Locate the cell with the specified text and output its [x, y] center coordinate. 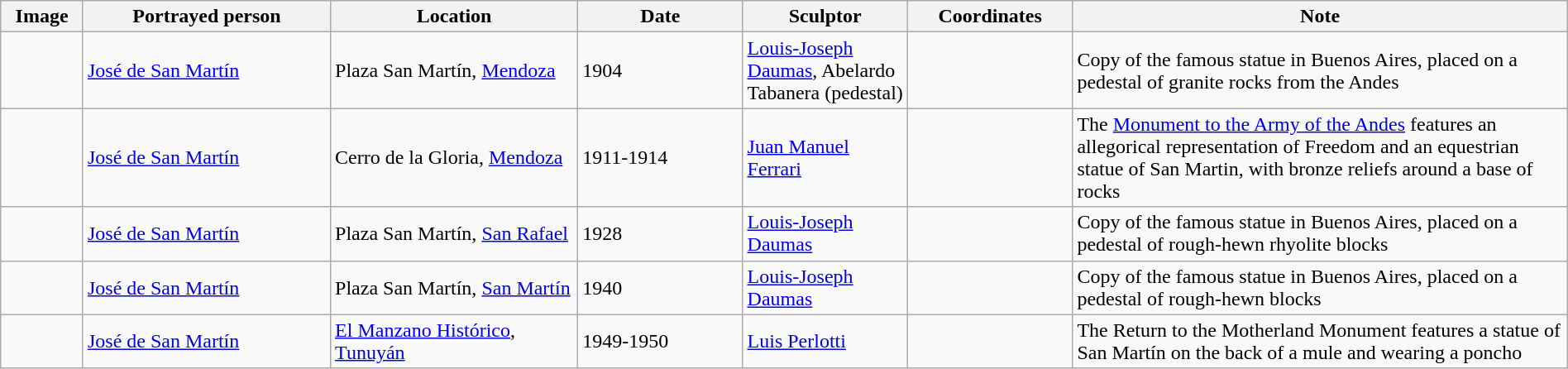
Plaza San Martín, San Rafael [455, 233]
1949-1950 [660, 341]
Location [455, 17]
Luis Perlotti [825, 341]
Juan Manuel Ferrari [825, 157]
El Manzano Histórico, Tunuyán [455, 341]
Note [1320, 17]
Louis-Joseph Daumas, Abelardo Tabanera (pedestal) [825, 70]
Portrayed person [207, 17]
1911-1914 [660, 157]
Sculptor [825, 17]
Date [660, 17]
Copy of the famous statue in Buenos Aires, placed on a pedestal of rough-hewn blocks [1320, 288]
Copy of the famous statue in Buenos Aires, placed on a pedestal of rough-hewn rhyolite blocks [1320, 233]
1940 [660, 288]
Image [42, 17]
1904 [660, 70]
Coordinates [989, 17]
Plaza San Martín, Mendoza [455, 70]
Copy of the famous statue in Buenos Aires, placed on a pedestal of granite rocks from the Andes [1320, 70]
Plaza San Martín, San Martín [455, 288]
Cerro de la Gloria, Mendoza [455, 157]
1928 [660, 233]
The Return to the Motherland Monument features a statue of San Martín on the back of a mule and wearing a poncho [1320, 341]
